Output the [X, Y] coordinate of the center of the cell containing the given text.  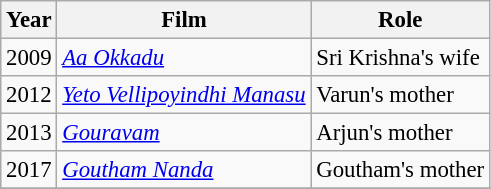
2017 [29, 170]
2009 [29, 58]
Year [29, 20]
Sri Krishna's wife [400, 58]
Aa Okkadu [184, 58]
Varun's mother [400, 95]
Role [400, 20]
Goutham's mother [400, 170]
Arjun's mother [400, 133]
Yeto Vellipoyindhi Manasu [184, 95]
Gouravam [184, 133]
2012 [29, 95]
Goutham Nanda [184, 170]
Film [184, 20]
2013 [29, 133]
